Detect which cell encompasses the target text, then output its [X, Y] center coordinate. 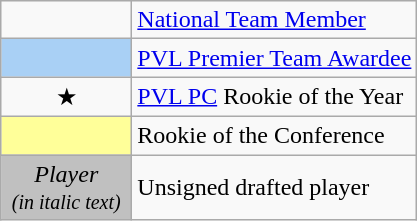
PVL PC Rookie of the Year [274, 97]
Unsigned drafted player [274, 186]
Player(in italic text) [66, 186]
★ [66, 97]
Rookie of the Conference [274, 135]
PVL Premier Team Awardee [274, 58]
National Team Member [274, 20]
